Return the (X, Y) coordinate for the center point of the cell that contains the specified text.  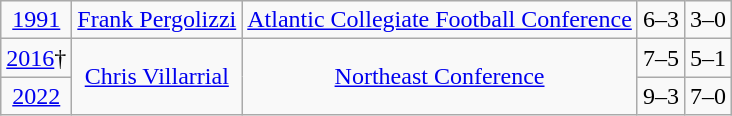
3–0 (708, 20)
2016† (36, 58)
Northeast Conference (440, 77)
7–0 (708, 96)
2022 (36, 96)
1991 (36, 20)
9–3 (660, 96)
7–5 (660, 58)
Frank Pergolizzi (157, 20)
Atlantic Collegiate Football Conference (440, 20)
Chris Villarrial (157, 77)
6–3 (660, 20)
5–1 (708, 58)
